Return the (x, y) coordinate for the center point of the cell that contains the specified text.  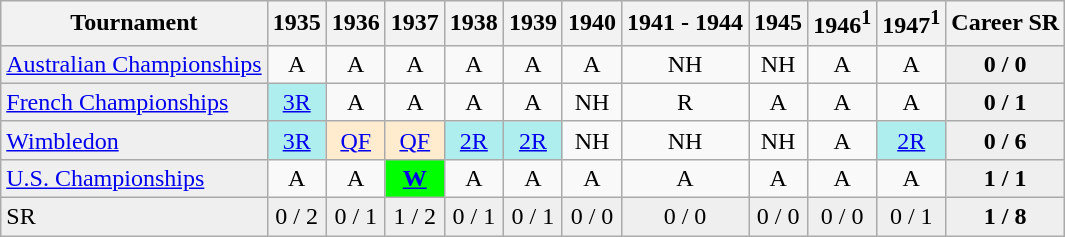
1936 (356, 24)
SR (134, 217)
19471 (912, 24)
Australian Championships (134, 64)
U.S. Championships (134, 178)
Tournament (134, 24)
19461 (842, 24)
R (686, 102)
1938 (474, 24)
0 / 6 (1006, 140)
1940 (592, 24)
1945 (778, 24)
Career SR (1006, 24)
1939 (532, 24)
0 / 2 (296, 217)
1937 (414, 24)
1 / 2 (414, 217)
Wimbledon (134, 140)
1 / 1 (1006, 178)
W (414, 178)
1935 (296, 24)
1 / 8 (1006, 217)
1941 - 1944 (686, 24)
French Championships (134, 102)
